Find where the given text appears and provide that cell's center as (X, Y) coordinate. 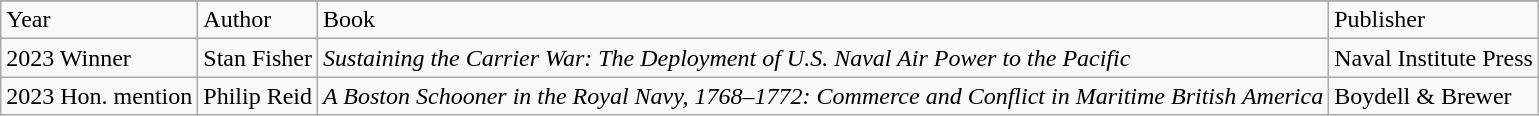
Author (258, 20)
Year (100, 20)
Publisher (1434, 20)
Boydell & Brewer (1434, 96)
2023 Hon. mention (100, 96)
Sustaining the Carrier War: The Deployment of U.S. Naval Air Power to the Pacific (824, 58)
Book (824, 20)
2023 Winner (100, 58)
A Boston Schooner in the Royal Navy, 1768–1772: Commerce and Conflict in Maritime British America (824, 96)
Naval Institute Press (1434, 58)
Philip Reid (258, 96)
Stan Fisher (258, 58)
